Capture the cell that displays the provided text and extract its (X, Y) central coordinate. 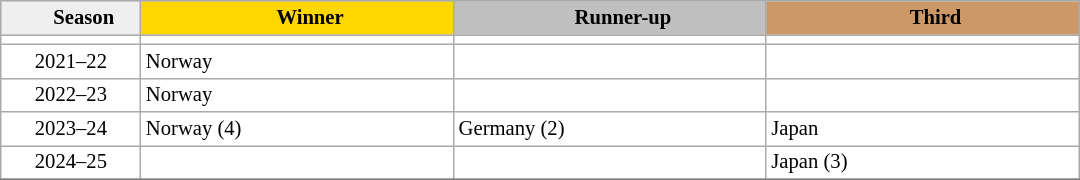
2023–24 (71, 129)
2022–23 (71, 95)
Japan (3) (922, 162)
Winner (298, 17)
Germany (2) (610, 129)
Runner-up (610, 17)
2024–25 (71, 162)
Season (71, 17)
2021–22 (71, 61)
Norway (4) (298, 129)
Third (922, 17)
Japan (922, 129)
